Capture the cell that displays the provided text and extract its (x, y) central coordinate. 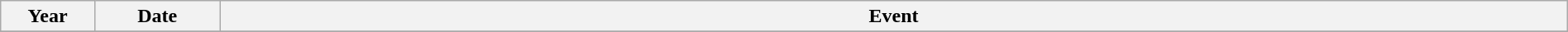
Event (893, 16)
Year (48, 16)
Date (157, 16)
